Provide the [X, Y] coordinate of the cell's center where the given text is located.  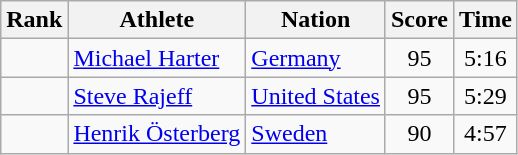
Germany [316, 58]
Athlete [157, 20]
Steve Rajeff [157, 96]
5:16 [485, 58]
United States [316, 96]
Sweden [316, 134]
90 [419, 134]
Rank [34, 20]
Henrik Österberg [157, 134]
Score [419, 20]
4:57 [485, 134]
Nation [316, 20]
Michael Harter [157, 58]
5:29 [485, 96]
Time [485, 20]
